Return the (X, Y) coordinate for the center point of the cell that contains the specified text.  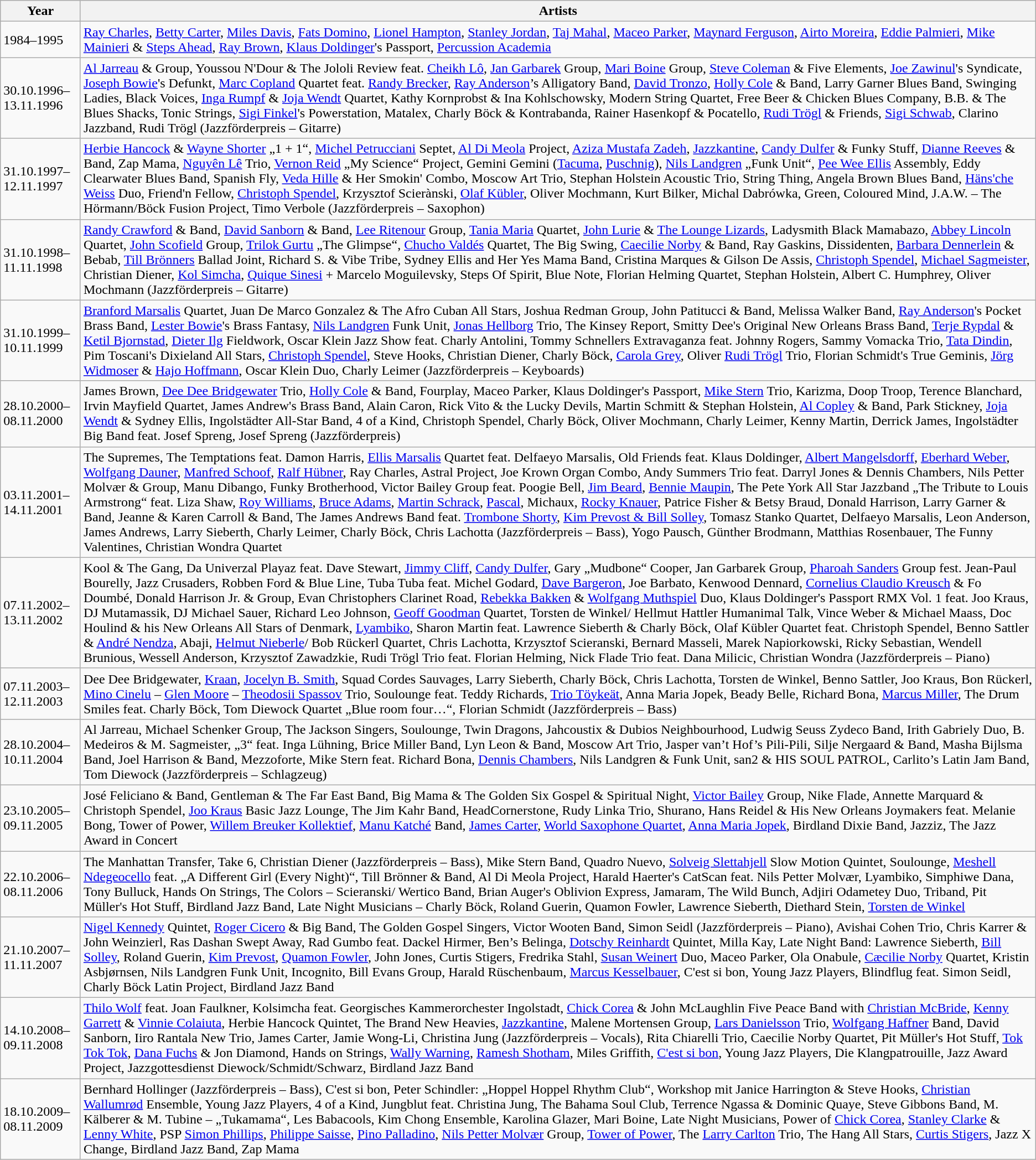
28.10.2000–08.11.2000 (41, 414)
03.11.2001–14.11.2001 (41, 502)
14.10.2008–09.11.2008 (41, 1038)
07.11.2002–13.11.2002 (41, 613)
31.10.1999–10.11.1999 (41, 340)
21.10.2007–11.11.2007 (41, 957)
22.10.2006–08.11.2006 (41, 884)
07.11.2003–12.11.2003 (41, 693)
Artists (558, 11)
30.10.1996–13.11.1996 (41, 98)
23.10.2005–09.11.2005 (41, 818)
18.10.2009–08.11.2009 (41, 1119)
31.10.1998–11.11.1998 (41, 260)
28.10.2004–10.11.2004 (41, 752)
1984–1995 (41, 40)
31.10.1997–12.11.1997 (41, 179)
Year (41, 11)
